Return [X, Y] of the center of cell containing provided text 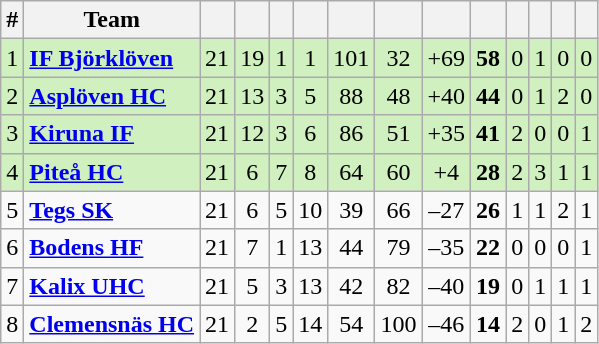
Team [112, 20]
32 [398, 58]
64 [352, 172]
Piteå HC [112, 172]
86 [352, 134]
60 [398, 172]
–46 [446, 324]
# [12, 20]
26 [488, 210]
54 [352, 324]
100 [398, 324]
10 [310, 210]
42 [352, 286]
58 [488, 58]
22 [488, 248]
Tegs SK [112, 210]
4 [12, 172]
79 [398, 248]
Clemensnäs HC [112, 324]
+4 [446, 172]
28 [488, 172]
–40 [446, 286]
IF Björklöven [112, 58]
+69 [446, 58]
51 [398, 134]
+40 [446, 96]
12 [252, 134]
+35 [446, 134]
Asplöven HC [112, 96]
Bodens HF [112, 248]
Kalix UHC [112, 286]
82 [398, 286]
66 [398, 210]
–35 [446, 248]
41 [488, 134]
39 [352, 210]
101 [352, 58]
–27 [446, 210]
48 [398, 96]
Kiruna IF [112, 134]
88 [352, 96]
